Capture the cell that displays the provided text and extract its [x, y] central coordinate. 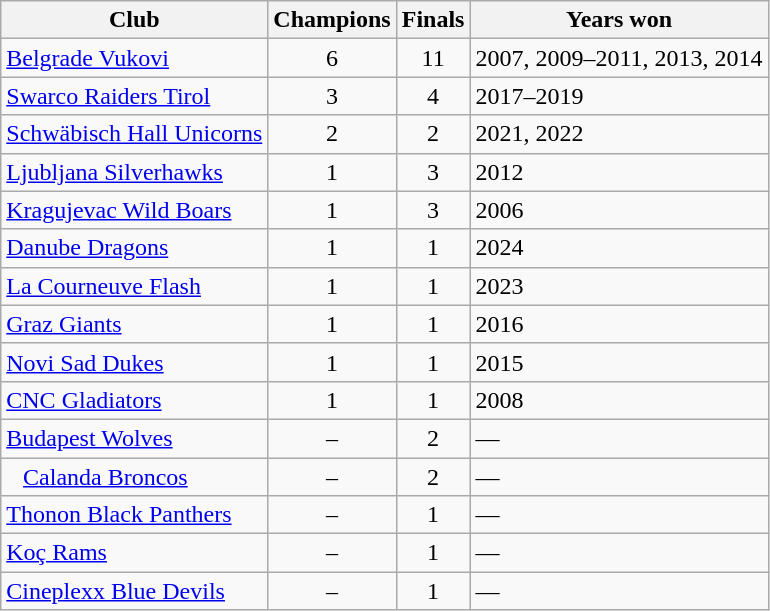
2008 [619, 400]
Thonon Black Panthers [134, 515]
Swarco Raiders Tirol [134, 96]
Cineplexx Blue Devils [134, 591]
Belgrade Vukovi [134, 58]
4 [433, 96]
2016 [619, 324]
2007, 2009–2011, 2013, 2014 [619, 58]
Budapest Wolves [134, 438]
Novi Sad Dukes [134, 362]
Years won [619, 20]
2024 [619, 248]
Champions [332, 20]
2012 [619, 172]
Koç Rams [134, 553]
CNC Gladiators [134, 400]
Graz Giants [134, 324]
2021, 2022 [619, 134]
Club [134, 20]
Finals [433, 20]
2015 [619, 362]
Kragujevac Wild Boars [134, 210]
2006 [619, 210]
2023 [619, 286]
La Courneuve Flash [134, 286]
2017–2019 [619, 96]
Calanda Broncos [134, 477]
6 [332, 58]
Ljubljana Silverhawks [134, 172]
Danube Dragons [134, 248]
Schwäbisch Hall Unicorns [134, 134]
11 [433, 58]
